Find where the given text appears and provide that cell's center as [X, Y] coordinate. 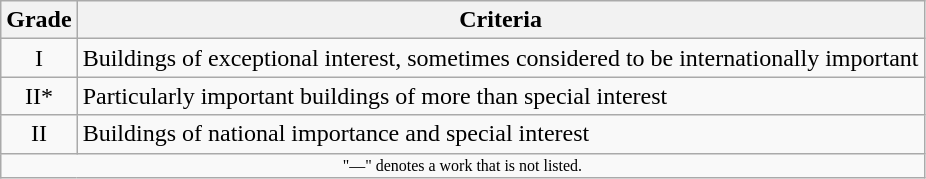
Buildings of national importance and special interest [500, 134]
Grade [39, 20]
Particularly important buildings of more than special interest [500, 96]
II* [39, 96]
Criteria [500, 20]
Buildings of exceptional interest, sometimes considered to be internationally important [500, 58]
"—" denotes a work that is not listed. [462, 165]
II [39, 134]
I [39, 58]
